Search for the cell housing the specified text and yield its (X, Y) center coordinate. 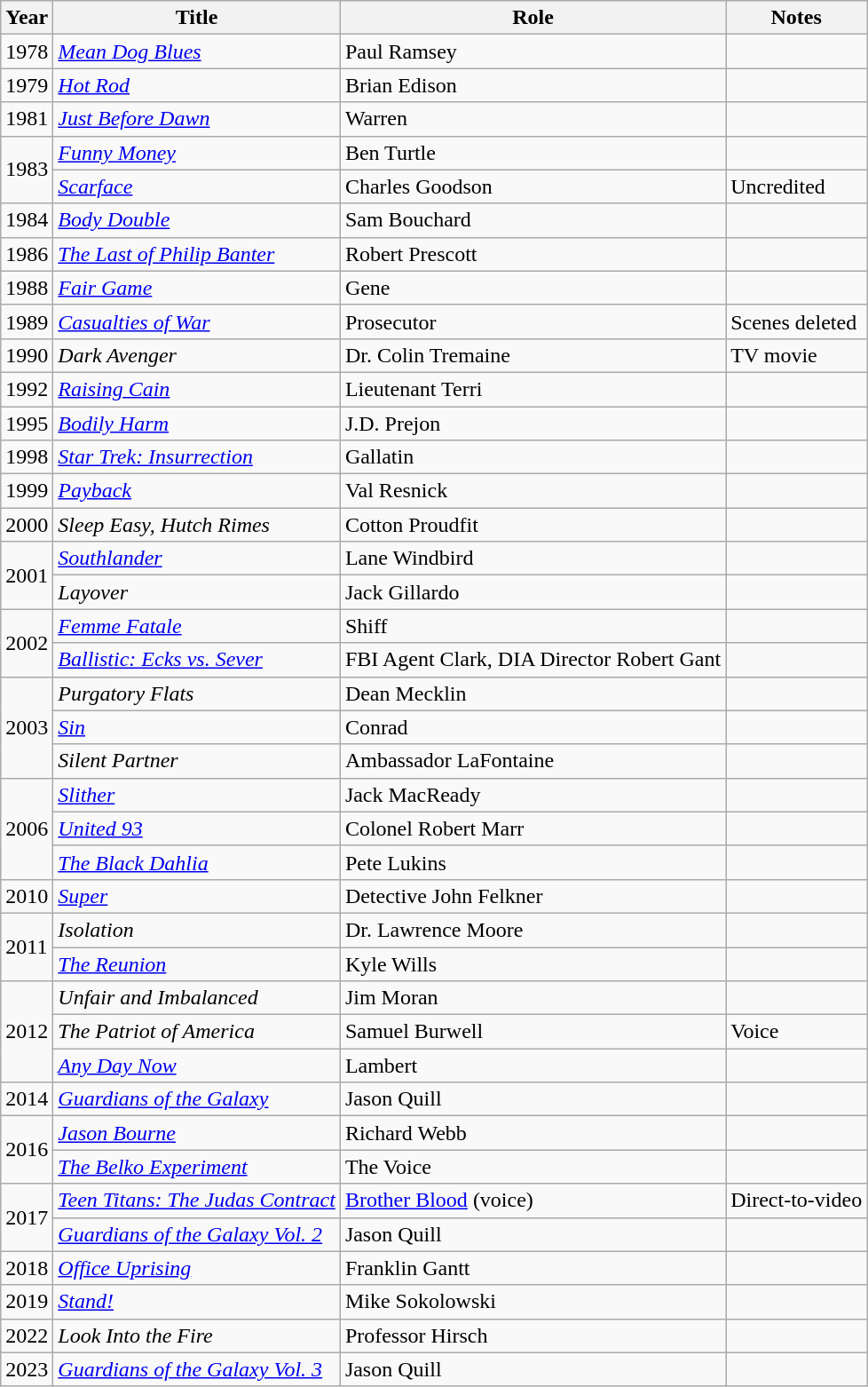
Prosecutor (533, 321)
J.D. Prejon (533, 424)
Ben Turtle (533, 153)
Jack Gillardo (533, 592)
Hot Rod (197, 85)
Purgatory Flats (197, 693)
Gene (533, 288)
2012 (27, 1032)
2023 (27, 1369)
Charles Goodson (533, 186)
Gallatin (533, 457)
Unfair and Imbalanced (197, 998)
Teen Titans: The Judas Contract (197, 1201)
2018 (27, 1268)
1981 (27, 119)
The Voice (533, 1167)
Jack MacReady (533, 795)
Jim Moran (533, 998)
Guardians of the Galaxy (197, 1099)
2000 (27, 525)
Kyle Wills (533, 963)
Isolation (197, 930)
Fair Game (197, 288)
2019 (27, 1302)
Guardians of the Galaxy Vol. 3 (197, 1369)
1983 (27, 170)
Dr. Lawrence Moore (533, 930)
The Reunion (197, 963)
Colonel Robert Marr (533, 828)
Sleep Easy, Hutch Rimes (197, 525)
Samuel Burwell (533, 1032)
Notes (797, 18)
Ambassador LaFontaine (533, 761)
Stand! (197, 1302)
FBI Agent Clark, DIA Director Robert Gant (533, 660)
1990 (27, 355)
Role (533, 18)
United 93 (197, 828)
Femme Fatale (197, 626)
Jason Bourne (197, 1133)
2016 (27, 1150)
Star Trek: Insurrection (197, 457)
Voice (797, 1032)
Dr. Colin Tremaine (533, 355)
Year (27, 18)
Lambert (533, 1066)
1998 (27, 457)
Any Day Now (197, 1066)
Franklin Gantt (533, 1268)
Richard Webb (533, 1133)
1984 (27, 220)
Uncredited (797, 186)
Shiff (533, 626)
Ballistic: Ecks vs. Sever (197, 660)
2003 (27, 727)
Scenes deleted (797, 321)
Warren (533, 119)
1989 (27, 321)
Casualties of War (197, 321)
Bodily Harm (197, 424)
Southlander (197, 559)
2006 (27, 828)
The Belko Experiment (197, 1167)
Mean Dog Blues (197, 52)
Lane Windbird (533, 559)
Just Before Dawn (197, 119)
Detective John Felkner (533, 896)
Payback (197, 491)
Lieutenant Terri (533, 389)
Mike Sokolowski (533, 1302)
2002 (27, 643)
The Patriot of America (197, 1032)
1988 (27, 288)
1978 (27, 52)
Direct-to-video (797, 1201)
2001 (27, 575)
Raising Cain (197, 389)
Cotton Proudfit (533, 525)
Val Resnick (533, 491)
Brian Edison (533, 85)
Funny Money (197, 153)
Office Uprising (197, 1268)
Silent Partner (197, 761)
Paul Ramsey (533, 52)
Conrad (533, 727)
1979 (27, 85)
2022 (27, 1335)
Body Double (197, 220)
Sam Bouchard (533, 220)
Sin (197, 727)
1999 (27, 491)
Guardians of the Galaxy Vol. 2 (197, 1234)
TV movie (797, 355)
1992 (27, 389)
The Black Dahlia (197, 862)
1986 (27, 254)
2011 (27, 947)
2010 (27, 896)
Dark Avenger (197, 355)
2017 (27, 1217)
Scarface (197, 186)
Professor Hirsch (533, 1335)
Dean Mecklin (533, 693)
Super (197, 896)
Robert Prescott (533, 254)
Brother Blood (voice) (533, 1201)
Title (197, 18)
The Last of Philip Banter (197, 254)
1995 (27, 424)
Layover (197, 592)
2014 (27, 1099)
Slither (197, 795)
Pete Lukins (533, 862)
Look Into the Fire (197, 1335)
